Extract the (x, y) coordinate from the center of the cell holding the provided text.  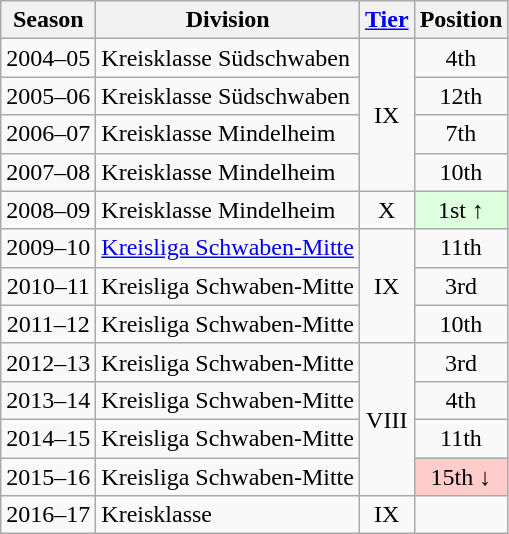
1st ↑ (461, 210)
Division (228, 20)
2011–12 (48, 324)
2014–15 (48, 438)
VIII (386, 419)
2008–09 (48, 210)
X (386, 210)
12th (461, 96)
15th ↓ (461, 477)
7th (461, 134)
Season (48, 20)
2007–08 (48, 172)
2009–10 (48, 248)
2010–11 (48, 286)
Tier (386, 20)
2012–13 (48, 362)
2013–14 (48, 400)
Position (461, 20)
2006–07 (48, 134)
2015–16 (48, 477)
Kreisklasse (228, 515)
2016–17 (48, 515)
2005–06 (48, 96)
2004–05 (48, 58)
